For the text-containing cell, return its midpoint in [X, Y] coordinate format. 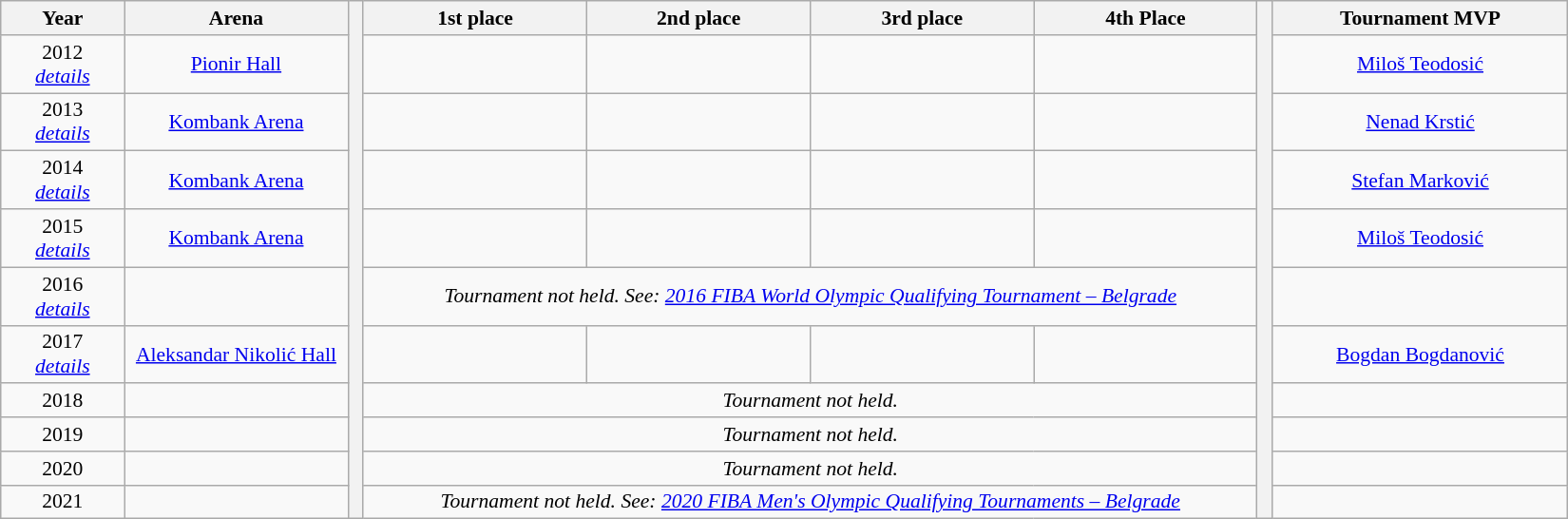
4th Place [1146, 18]
1st place [475, 18]
2012details [63, 65]
2019 [63, 434]
2018 [63, 401]
Tournament MVP [1420, 18]
Stefan Marković [1420, 181]
Tournament not held. See: 2020 FIBA Men's Olympic Qualifying Tournaments – Belgrade [810, 502]
Arena [236, 18]
Bogdan Bogdanović [1420, 354]
2015details [63, 238]
2016details [63, 297]
2017details [63, 354]
2nd place [699, 18]
Tournament not held. See: 2016 FIBA World Olympic Qualifying Tournament – Belgrade [810, 297]
3rd place [922, 18]
2014details [63, 181]
2013details [63, 122]
Pionir Hall [236, 65]
2020 [63, 469]
Year [63, 18]
Nenad Krstić [1420, 122]
2021 [63, 502]
Aleksandar Nikolić Hall [236, 354]
